Provide the [x, y] coordinate of the cell's center where the given text is located.  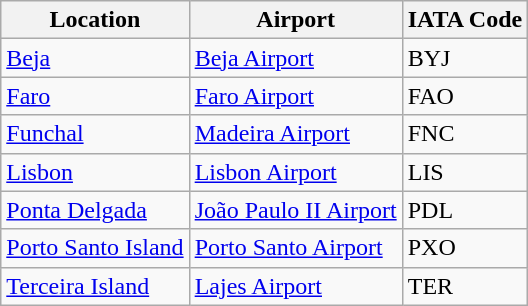
Faro [95, 96]
Location [95, 20]
Beja Airport [296, 58]
FNC [465, 134]
Airport [296, 20]
Ponta Delgada [95, 210]
Beja [95, 58]
PXO [465, 248]
BYJ [465, 58]
IATA Code [465, 20]
Terceira Island [95, 286]
Lisbon [95, 172]
Lisbon Airport [296, 172]
Faro Airport [296, 96]
João Paulo II Airport [296, 210]
Madeira Airport [296, 134]
Porto Santo Island [95, 248]
TER [465, 286]
FAO [465, 96]
Lajes Airport [296, 286]
Funchal [95, 134]
PDL [465, 210]
LIS [465, 172]
Porto Santo Airport [296, 248]
